Scan for the cell matching the given text and deliver its [x, y] coordinate at center. 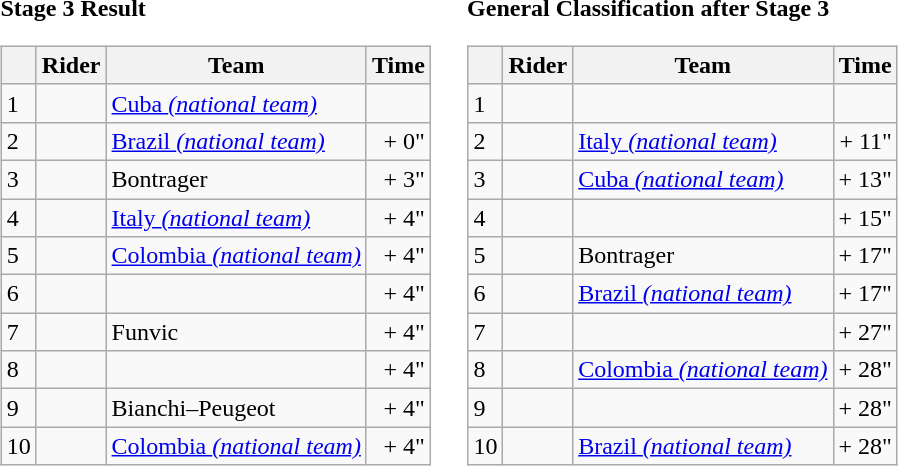
Funvic [236, 332]
+ 15" [865, 217]
+ 11" [865, 141]
+ 3" [398, 179]
+ 13" [865, 179]
+ 27" [865, 332]
+ 0" [398, 141]
Bianchi–Peugeot [236, 408]
